Detect which cell encompasses the target text, then output its (x, y) center coordinate. 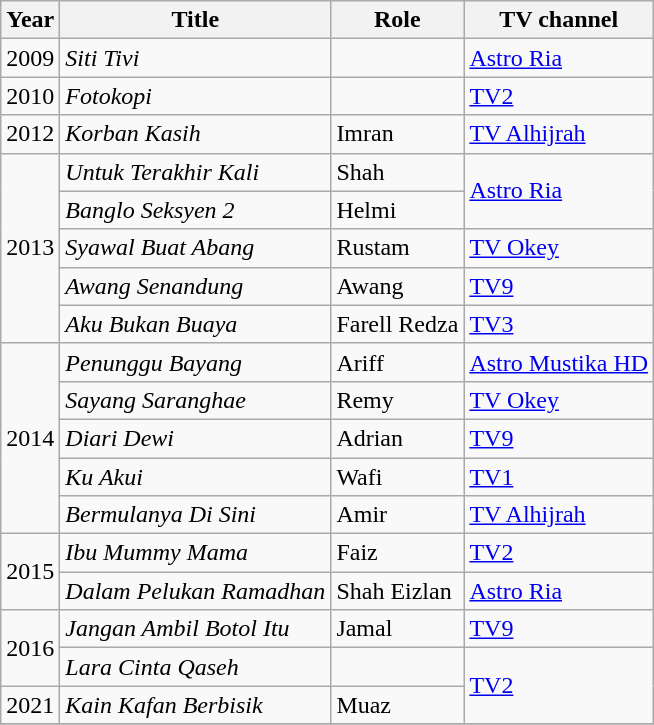
Astro Mustika HD (559, 362)
Penunggu Bayang (196, 362)
Muaz (398, 705)
Untuk Terakhir Kali (196, 172)
TV3 (559, 324)
Remy (398, 400)
2009 (30, 58)
Faiz (398, 553)
Amir (398, 515)
Shah Eizlan (398, 591)
2014 (30, 438)
Helmi (398, 210)
Bermulanya Di Sini (196, 515)
Syawal Buat Abang (196, 248)
Wafi (398, 477)
Shah (398, 172)
TV channel (559, 20)
2015 (30, 572)
Awang (398, 286)
Jamal (398, 629)
2016 (30, 648)
Fotokopi (196, 96)
Year (30, 20)
Sayang Saranghae (196, 400)
Adrian (398, 438)
Siti Tivi (196, 58)
Ku Akui (196, 477)
Title (196, 20)
Aku Bukan Buaya (196, 324)
Kain Kafan Berbisik (196, 705)
Role (398, 20)
Lara Cinta Qaseh (196, 667)
TV1 (559, 477)
2013 (30, 248)
Jangan Ambil Botol Itu (196, 629)
Farell Redza (398, 324)
Imran (398, 134)
Dalam Pelukan Ramadhan (196, 591)
2010 (30, 96)
Banglo Seksyen 2 (196, 210)
2012 (30, 134)
Awang Senandung (196, 286)
Korban Kasih (196, 134)
Rustam (398, 248)
2021 (30, 705)
Diari Dewi (196, 438)
Ariff (398, 362)
Ibu Mummy Mama (196, 553)
